Pinpoint the cell where the given text exists, returning its (X, Y) midpoint coordinate. 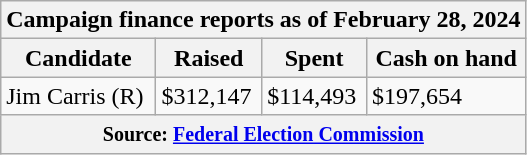
Spent (314, 58)
$312,147 (209, 96)
Jim Carris (R) (78, 96)
Campaign finance reports as of February 28, 2024 (264, 20)
Source: Federal Election Commission (264, 134)
$197,654 (446, 96)
Candidate (78, 58)
Raised (209, 58)
$114,493 (314, 96)
Cash on hand (446, 58)
